Capture the cell that displays the provided text and extract its [X, Y] central coordinate. 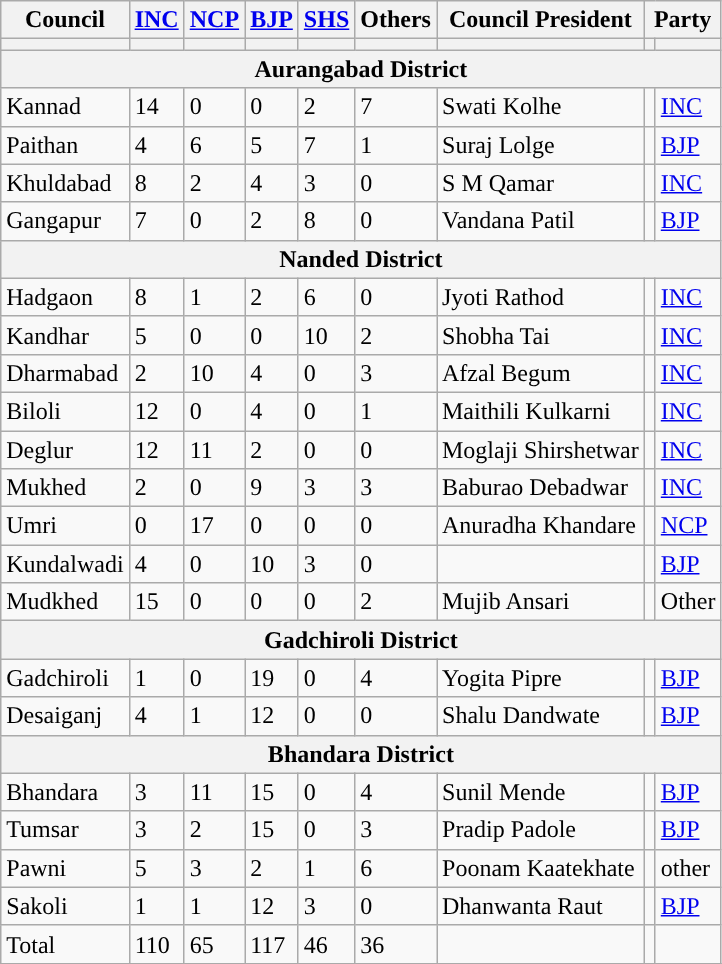
Gadchiroli [65, 678]
14 [156, 107]
Maithili Kulkarni [540, 411]
Khuldabad [65, 183]
Other [688, 602]
Pradip Padole [540, 830]
Moglaji Shirshetwar [540, 449]
Kandhar [65, 335]
Pawni [65, 868]
Shalu Dandwate [540, 716]
Tumsar [65, 830]
Gangapur [65, 221]
110 [156, 944]
Dhanwanta Raut [540, 906]
19 [272, 678]
S M Qamar [540, 183]
Umri [65, 526]
Poonam Kaatekhate [540, 868]
Hadgaon [65, 297]
Total [65, 944]
Others [396, 20]
117 [272, 944]
Jyoti Rathod [540, 297]
Council President [540, 20]
17 [214, 526]
Nanded District [361, 259]
Bhandara District [361, 754]
Anuradha Khandare [540, 526]
Gadchiroli District [361, 640]
Baburao Debadwar [540, 488]
Dharmabad [65, 373]
Sunil Mende [540, 792]
Shobha Tai [540, 335]
36 [396, 944]
Desaiganj [65, 716]
Council [65, 20]
Kannad [65, 107]
other [688, 868]
Swati Kolhe [540, 107]
Kundalwadi [65, 564]
46 [326, 944]
Sakoli [65, 906]
Mudkhed [65, 602]
Bhandara [65, 792]
Vandana Patil [540, 221]
Paithan [65, 145]
SHS [326, 20]
Yogita Pipre [540, 678]
Suraj Lolge [540, 145]
Party [682, 20]
9 [272, 488]
Biloli [65, 411]
Mukhed [65, 488]
Deglur [65, 449]
65 [214, 944]
Aurangabad District [361, 69]
Mujib Ansari [540, 602]
Afzal Begum [540, 373]
